Output the (X, Y) coordinate of the center of the cell containing the given text.  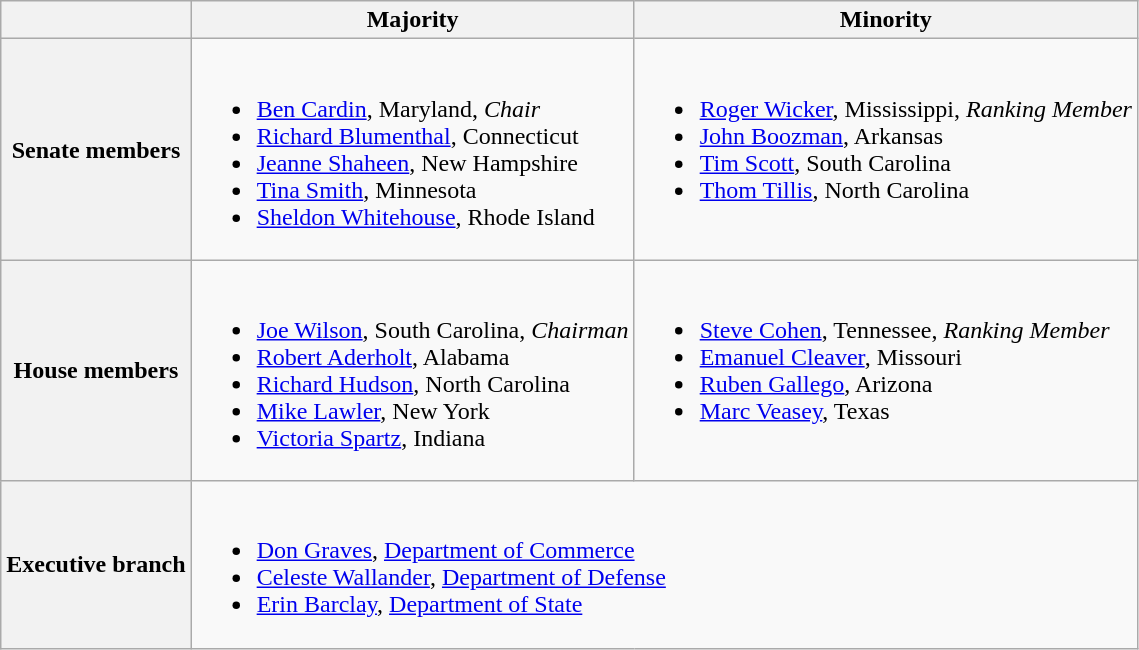
House members (96, 370)
Steve Cohen, Tennessee, Ranking MemberEmanuel Cleaver, MissouriRuben Gallego, ArizonaMarc Veasey, Texas (886, 370)
Ben Cardin, Maryland, ChairRichard Blumenthal, ConnecticutJeanne Shaheen, New HampshireTina Smith, MinnesotaSheldon Whitehouse, Rhode Island (412, 150)
Senate members (96, 150)
Executive branch (96, 564)
Roger Wicker, Mississippi, Ranking MemberJohn Boozman, ArkansasTim Scott, South CarolinaThom Tillis, North Carolina (886, 150)
Joe Wilson, South Carolina, ChairmanRobert Aderholt, AlabamaRichard Hudson, North CarolinaMike Lawler, New YorkVictoria Spartz, Indiana (412, 370)
Majority (412, 20)
Minority (886, 20)
Don Graves, Department of CommerceCeleste Wallander, Department of DefenseErin Barclay, Department of State (664, 564)
